Search for the cell housing the specified text and yield its (x, y) center coordinate. 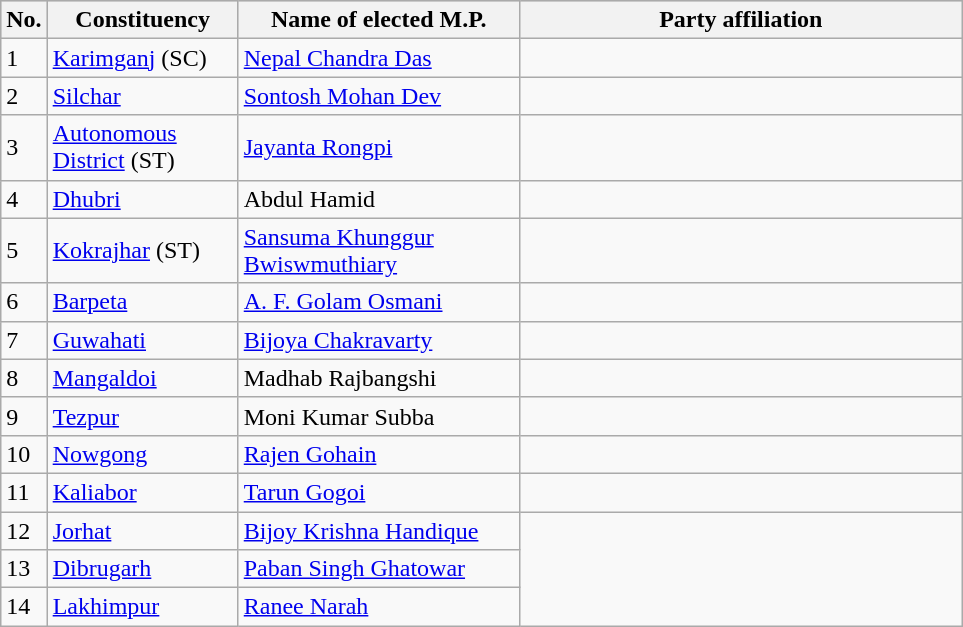
6 (24, 302)
Rajen Gohain (378, 454)
Paban Singh Ghatowar (378, 569)
Nowgong (142, 454)
13 (24, 569)
Barpeta (142, 302)
Lakhimpur (142, 607)
Name of elected M.P. (378, 20)
Dibrugarh (142, 569)
7 (24, 340)
Dhubri (142, 199)
No. (24, 20)
Karimganj (SC) (142, 58)
Jorhat (142, 531)
14 (24, 607)
9 (24, 416)
Nepal Chandra Das (378, 58)
1 (24, 58)
A. F. Golam Osmani (378, 302)
Bijoy Krishna Handique (378, 531)
Abdul Hamid (378, 199)
Mangaldoi (142, 378)
Silchar (142, 96)
Jayanta Rongpi (378, 148)
10 (24, 454)
2 (24, 96)
Sontosh Mohan Dev (378, 96)
4 (24, 199)
Bijoya Chakravarty (378, 340)
Constituency (142, 20)
Ranee Narah (378, 607)
Madhab Rajbangshi (378, 378)
Kaliabor (142, 492)
Tarun Gogoi (378, 492)
Kokrajhar (ST) (142, 250)
12 (24, 531)
5 (24, 250)
3 (24, 148)
11 (24, 492)
Party affiliation (740, 20)
Sansuma Khunggur Bwiswmuthiary (378, 250)
8 (24, 378)
Tezpur (142, 416)
Autonomous District (ST) (142, 148)
Guwahati (142, 340)
Moni Kumar Subba (378, 416)
